Detect which cell encompasses the target text, then output its (x, y) center coordinate. 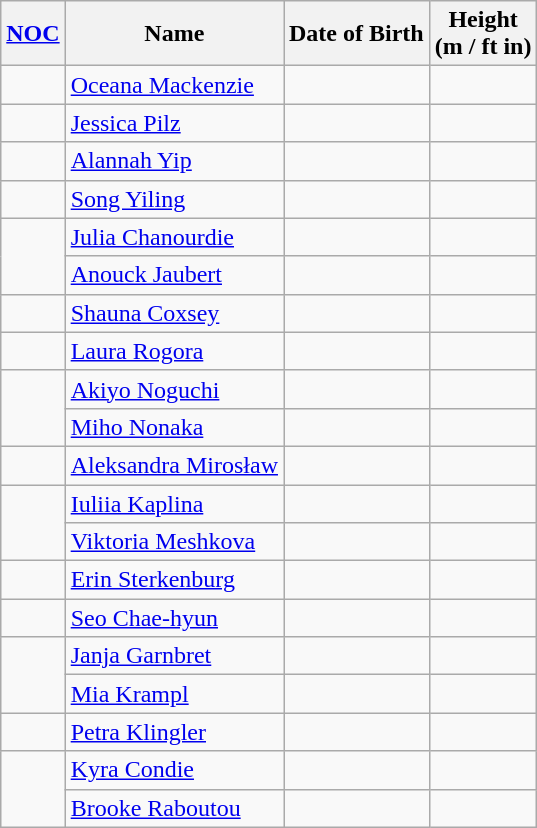
Aleksandra Mirosław (174, 465)
Kyra Condie (174, 770)
Mia Krampl (174, 694)
Viktoria Meshkova (174, 542)
Jessica Pilz (174, 123)
Song Yiling (174, 199)
Iuliia Kaplina (174, 503)
Akiyo Noguchi (174, 389)
Laura Rogora (174, 351)
Alannah Yip (174, 161)
Erin Sterkenburg (174, 580)
Height(m / ft in) (483, 34)
Seo Chae-hyun (174, 618)
Anouck Jaubert (174, 275)
Date of Birth (357, 34)
Name (174, 34)
Shauna Coxsey (174, 313)
Oceana Mackenzie (174, 85)
NOC (33, 34)
Janja Garnbret (174, 656)
Miho Nonaka (174, 427)
Brooke Raboutou (174, 808)
Petra Klingler (174, 732)
Julia Chanourdie (174, 237)
